From the cell containing the given text, extract its center point as [x, y] coordinate. 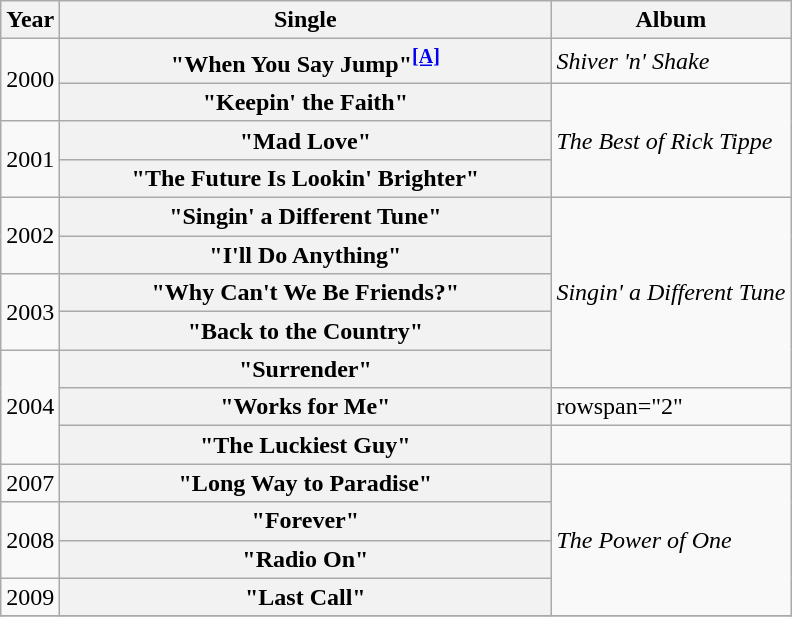
"Last Call" [306, 597]
Singin' a Different Tune [671, 293]
"The Future Is Lookin' Brighter" [306, 178]
Year [30, 20]
"Why Can't We Be Friends?" [306, 293]
The Power of One [671, 540]
"Surrender" [306, 369]
"Long Way to Paradise" [306, 483]
"Back to the Country" [306, 331]
2008 [30, 540]
"Works for Me" [306, 407]
"Keepin' the Faith" [306, 102]
2009 [30, 597]
"Mad Love" [306, 140]
Album [671, 20]
2004 [30, 407]
"When You Say Jump"[A] [306, 62]
The Best of Rick Tippe [671, 140]
"Radio On" [306, 559]
"Singin' a Different Tune" [306, 217]
2000 [30, 80]
2001 [30, 159]
2002 [30, 236]
2007 [30, 483]
Shiver 'n' Shake [671, 62]
"I'll Do Anything" [306, 255]
rowspan="2" [671, 407]
Single [306, 20]
2003 [30, 312]
"Forever" [306, 521]
"The Luckiest Guy" [306, 445]
